Identify which cell holds the provided text, then report its [X, Y] central coordinate. 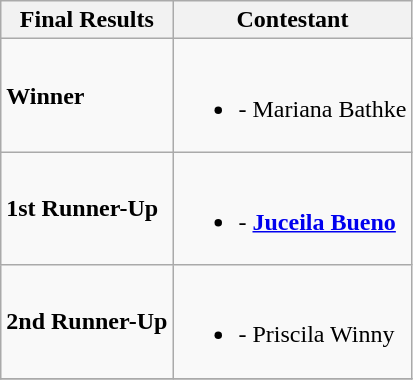
- Juceila Bueno [292, 208]
- Priscila Winny [292, 322]
Final Results [87, 20]
- Mariana Bathke [292, 96]
Contestant [292, 20]
Winner [87, 96]
2nd Runner-Up [87, 322]
1st Runner-Up [87, 208]
